Detect which cell encompasses the target text, then output its [X, Y] center coordinate. 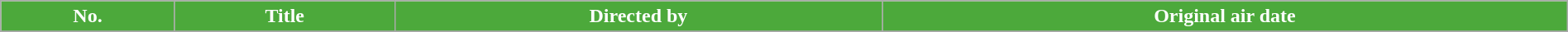
Directed by [638, 16]
Title [284, 16]
Original air date [1226, 16]
No. [88, 16]
